Scan for the cell matching the given text and deliver its [X, Y] coordinate at center. 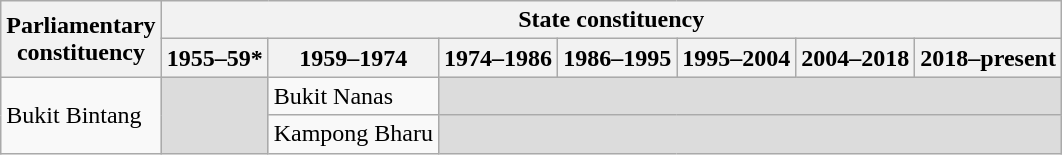
Parliamentaryconstituency [81, 39]
Bukit Nanas [353, 96]
1986–1995 [618, 58]
1959–1974 [353, 58]
2004–2018 [856, 58]
Bukit Bintang [81, 115]
2018–present [988, 58]
Kampong Bharu [353, 134]
1995–2004 [736, 58]
1974–1986 [498, 58]
State constituency [611, 20]
1955–59* [214, 58]
